Provide the [X, Y] coordinate of the cell's center where the given text is located.  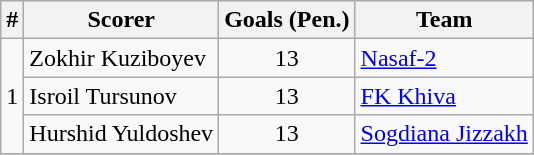
# [12, 20]
Team [444, 20]
Sogdiana Jizzakh [444, 134]
Nasaf-2 [444, 58]
FK Khiva [444, 96]
Goals (Pen.) [287, 20]
Hurshid Yuldoshev [122, 134]
Zokhir Kuziboyev [122, 58]
Scorer [122, 20]
1 [12, 96]
Isroil Tursunov [122, 96]
